Identify which cell holds the provided text, then report its [x, y] central coordinate. 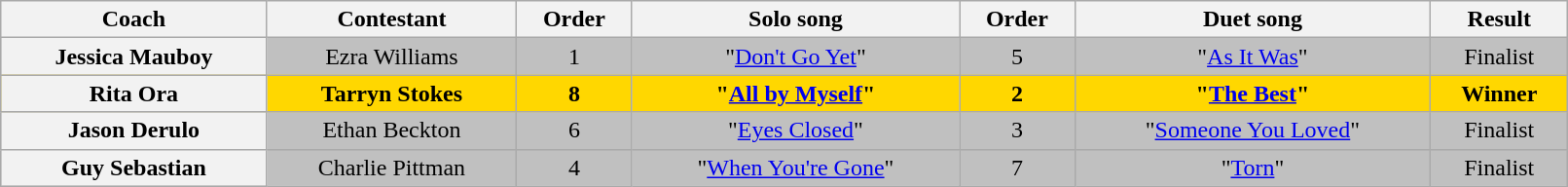
"The Best" [1252, 93]
"Someone You Loved" [1252, 131]
Winner [1499, 93]
Jason Derulo [134, 131]
3 [1018, 131]
1 [574, 56]
2 [1018, 93]
Solo song [795, 19]
"Eyes Closed" [795, 131]
8 [574, 93]
Contestant [391, 19]
4 [574, 168]
Result [1499, 19]
"As It Was" [1252, 56]
Coach [134, 19]
5 [1018, 56]
Ezra Williams [391, 56]
Rita Ora [134, 93]
6 [574, 131]
"Torn" [1252, 168]
"When You're Gone" [795, 168]
"All by Myself" [795, 93]
Tarryn Stokes [391, 93]
Guy Sebastian [134, 168]
7 [1018, 168]
"Don't Go Yet" [795, 56]
Duet song [1252, 19]
Ethan Beckton [391, 131]
Jessica Mauboy [134, 56]
Charlie Pittman [391, 168]
